Output the [X, Y] coordinate of the center of the cell containing the given text.  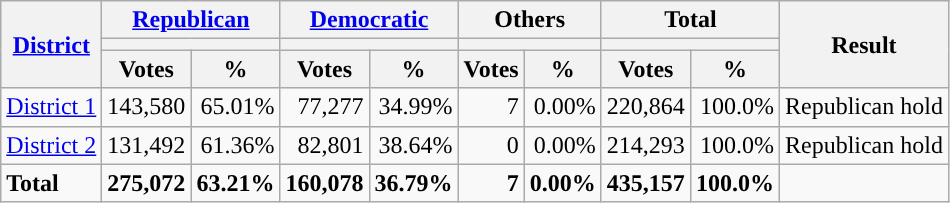
36.79% [414, 183]
63.21% [236, 183]
65.01% [236, 107]
77,277 [324, 107]
275,072 [146, 183]
District [52, 44]
34.99% [414, 107]
82,801 [324, 145]
Others [530, 20]
160,078 [324, 183]
Republican [191, 20]
214,293 [646, 145]
61.36% [236, 145]
0 [491, 145]
143,580 [146, 107]
220,864 [646, 107]
435,157 [646, 183]
Democratic [369, 20]
38.64% [414, 145]
131,492 [146, 145]
District 1 [52, 107]
District 2 [52, 145]
Result [864, 44]
